Determine the (x, y) coordinate at the center of the cell enclosing the given text.  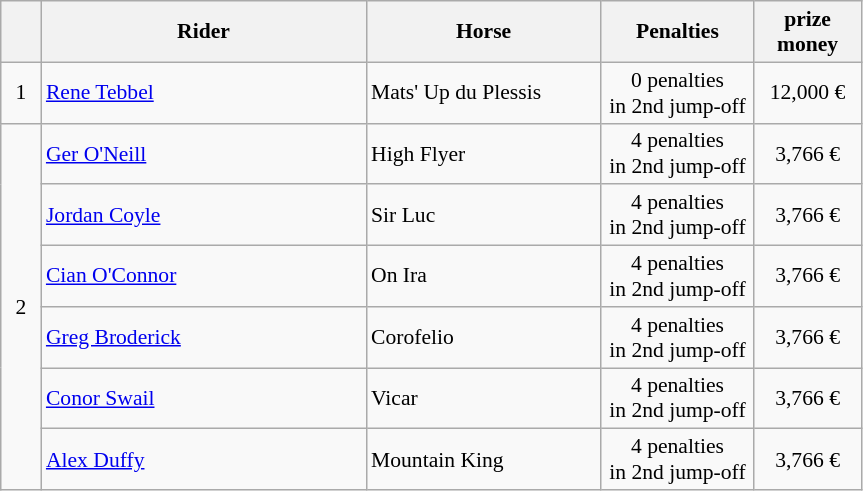
0 penaltiesin 2nd jump-off (678, 92)
Conor Swail (204, 398)
Jordan Coyle (204, 216)
Ger O'Neill (204, 154)
Cian O'Connor (204, 276)
Corofelio (484, 338)
Greg Broderick (204, 338)
1 (21, 92)
High Flyer (484, 154)
Vicar (484, 398)
prizemoney (808, 32)
Mountain King (484, 460)
On Ira (484, 276)
Rene Tebbel (204, 92)
2 (21, 306)
Rider (204, 32)
12,000 € (808, 92)
Mats' Up du Plessis (484, 92)
Horse (484, 32)
Penalties (678, 32)
Sir Luc (484, 216)
Alex Duffy (204, 460)
